Search for the cell housing the specified text and yield its [X, Y] center coordinate. 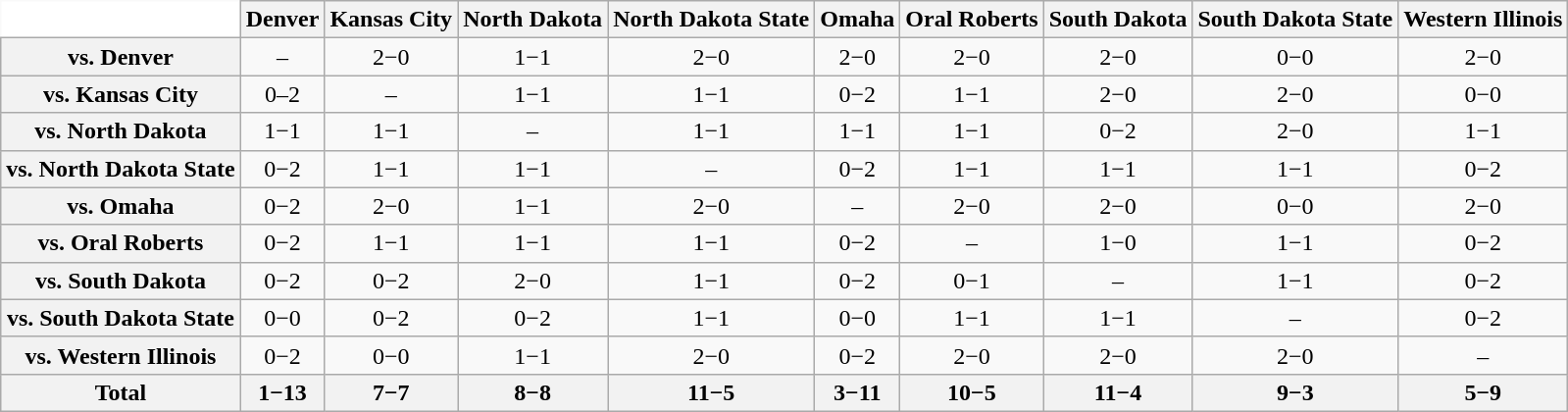
vs. North Dakota [121, 131]
vs. Denver [121, 57]
7−7 [391, 392]
Kansas City [391, 20]
Denver [282, 20]
vs. Western Illinois [121, 355]
0−1 [972, 281]
3−11 [857, 392]
vs. Oral Roberts [121, 243]
10−5 [972, 392]
9−3 [1295, 392]
North Dakota [533, 20]
South Dakota [1118, 20]
11−4 [1118, 392]
vs. Kansas City [121, 94]
Total [121, 392]
11−5 [712, 392]
Omaha [857, 20]
Western Illinois [1483, 20]
vs. North Dakota State [121, 169]
8−8 [533, 392]
Oral Roberts [972, 20]
0–2 [282, 94]
1−0 [1118, 243]
South Dakota State [1295, 20]
5−9 [1483, 392]
vs. South Dakota State [121, 318]
vs. Omaha [121, 206]
North Dakota State [712, 20]
1−13 [282, 392]
vs. South Dakota [121, 281]
